Provide the (x, y) coordinate of the cell's center where the given text is located.  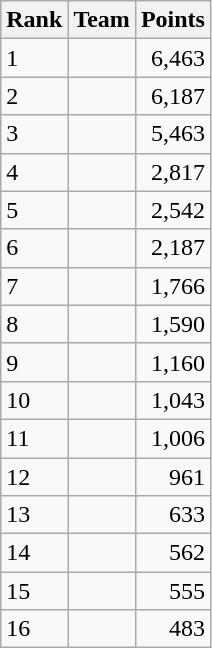
13 (34, 515)
14 (34, 553)
11 (34, 438)
Rank (34, 20)
4 (34, 172)
7 (34, 286)
1,043 (172, 400)
1,766 (172, 286)
10 (34, 400)
483 (172, 629)
1,160 (172, 362)
1 (34, 58)
15 (34, 591)
6,463 (172, 58)
6,187 (172, 96)
2,542 (172, 210)
Points (172, 20)
961 (172, 477)
2 (34, 96)
5 (34, 210)
6 (34, 248)
2,187 (172, 248)
562 (172, 553)
633 (172, 515)
1,006 (172, 438)
555 (172, 591)
3 (34, 134)
2,817 (172, 172)
16 (34, 629)
Team (102, 20)
5,463 (172, 134)
1,590 (172, 324)
8 (34, 324)
9 (34, 362)
12 (34, 477)
